Return (X, Y) of the center of cell containing provided text 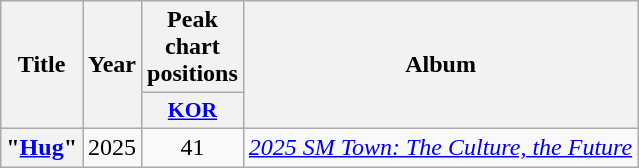
"Hug" (42, 147)
41 (193, 147)
Album (440, 65)
Year (112, 65)
Title (42, 65)
Peak chart positions (193, 47)
KOR (193, 111)
2025 SM Town: The Culture, the Future (440, 147)
2025 (112, 147)
